Identify which cell holds the provided text, then report its (X, Y) central coordinate. 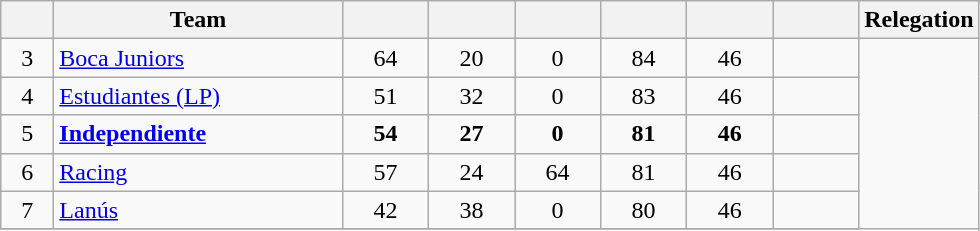
38 (471, 210)
4 (28, 96)
57 (385, 172)
42 (385, 210)
Racing (198, 172)
Team (198, 20)
Lanús (198, 210)
6 (28, 172)
Independiente (198, 134)
3 (28, 58)
54 (385, 134)
80 (644, 210)
7 (28, 210)
32 (471, 96)
27 (471, 134)
24 (471, 172)
5 (28, 134)
Relegation (919, 20)
83 (644, 96)
51 (385, 96)
84 (644, 58)
20 (471, 58)
Estudiantes (LP) (198, 96)
Boca Juniors (198, 58)
